Provide the (X, Y) coordinate of the cell's center where the given text is located.  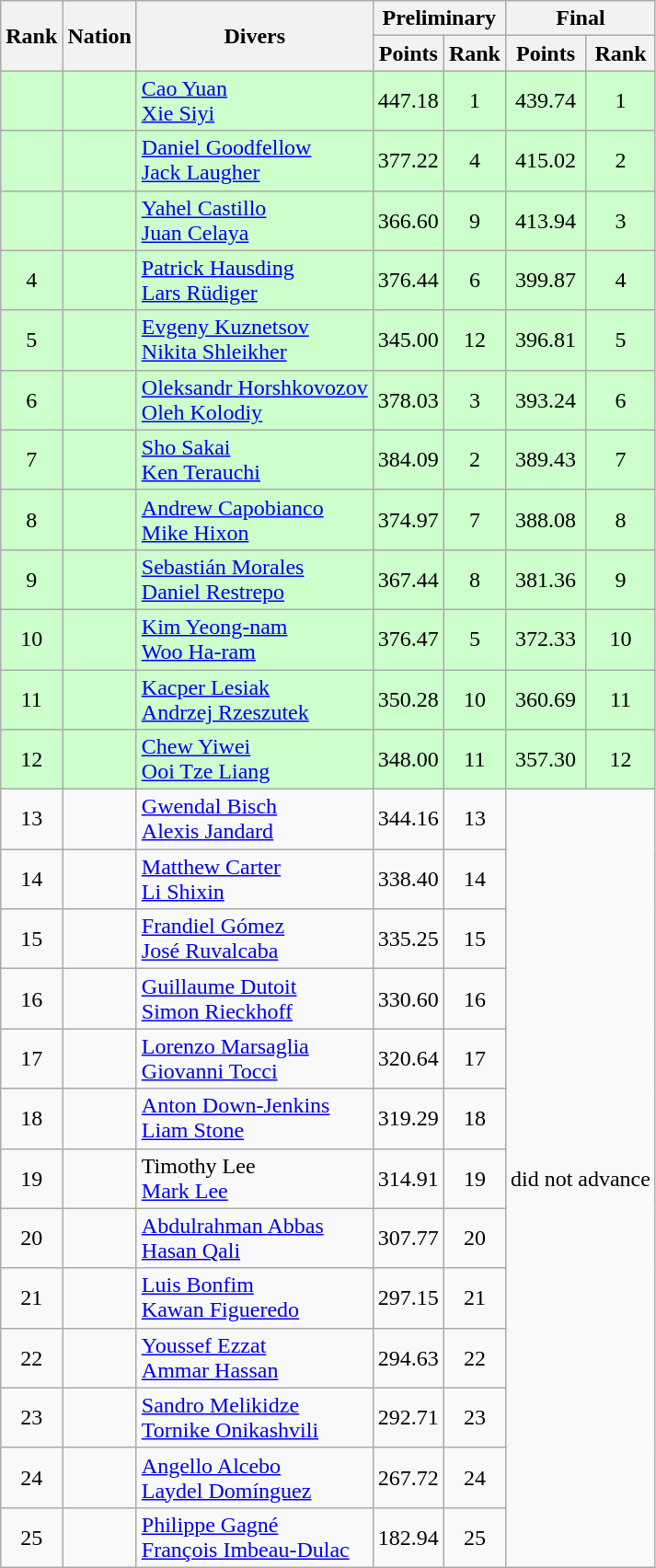
335.25 (409, 939)
Oleksandr HorshkovozovOleh Kolodiy (254, 399)
Yahel CastilloJuan Celaya (254, 221)
Evgeny KuznetsovNikita Shleikher (254, 340)
384.09 (409, 460)
374.97 (409, 519)
393.24 (545, 399)
Timothy LeeMark Lee (254, 1178)
366.60 (409, 221)
Kim Yeong-namWoo Ha-ram (254, 639)
Patrick HausdingLars Rüdiger (254, 280)
344.16 (409, 819)
297.15 (409, 1297)
348.00 (409, 760)
did not advance (580, 1179)
413.94 (545, 221)
Guillaume DutoitSimon Rieckhoff (254, 999)
294.63 (409, 1358)
447.18 (409, 101)
319.29 (409, 1119)
Luis BonfimKawan Figueredo (254, 1297)
Sebastián MoralesDaniel Restrepo (254, 580)
292.71 (409, 1417)
Anton Down-JenkinsLiam Stone (254, 1119)
Youssef EzzatAmmar Hassan (254, 1358)
360.69 (545, 699)
182.94 (409, 1537)
381.36 (545, 580)
439.74 (545, 101)
378.03 (409, 399)
Daniel GoodfellowJack Laugher (254, 160)
Divers (254, 36)
320.64 (409, 1058)
Cao YuanXie Siyi (254, 101)
Abdulrahman AbbasHasan Qali (254, 1239)
399.87 (545, 280)
Andrew CapobiancoMike Hixon (254, 519)
267.72 (409, 1478)
376.47 (409, 639)
338.40 (409, 880)
389.43 (545, 460)
307.77 (409, 1239)
Gwendal BischAlexis Jandard (254, 819)
Kacper LesiakAndrzej Rzeszutek (254, 699)
350.28 (409, 699)
Chew YiweiOoi Tze Liang (254, 760)
Sho SakaiKen Terauchi (254, 460)
Frandiel GómezJosé Ruvalcaba (254, 939)
372.33 (545, 639)
345.00 (409, 340)
314.91 (409, 1178)
Matthew CarterLi Shixin (254, 880)
Nation (99, 36)
376.44 (409, 280)
Preliminary (439, 18)
357.30 (545, 760)
388.08 (545, 519)
396.81 (545, 340)
Final (580, 18)
330.60 (409, 999)
415.02 (545, 160)
367.44 (409, 580)
Angello AlceboLaydel Domínguez (254, 1478)
377.22 (409, 160)
Philippe GagnéFrançois Imbeau-Dulac (254, 1537)
Lorenzo MarsagliaGiovanni Tocci (254, 1058)
Sandro MelikidzeTornike Onikashvili (254, 1417)
